Provide the (x, y) coordinate of the cell's center where the given text is located.  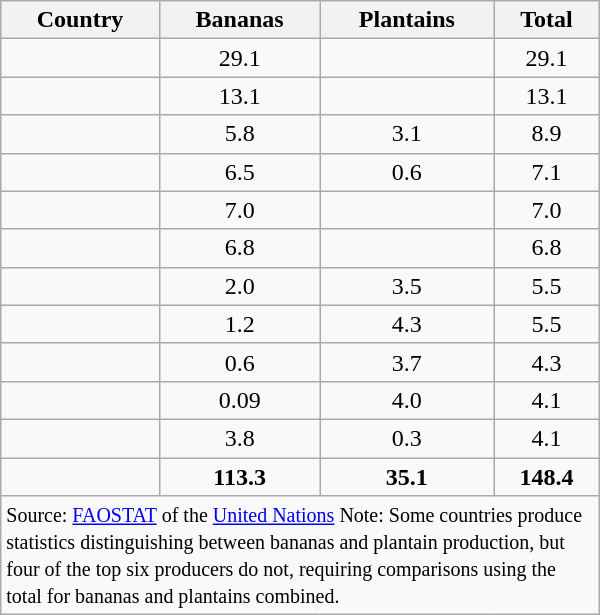
3.1 (407, 134)
35.1 (407, 477)
3.5 (407, 286)
148.4 (547, 477)
7.1 (547, 172)
1.2 (240, 324)
0.09 (240, 400)
3.8 (240, 438)
Total (547, 20)
8.9 (547, 134)
Country (80, 20)
4.0 (407, 400)
5.8 (240, 134)
113.3 (240, 477)
6.5 (240, 172)
2.0 (240, 286)
3.7 (407, 362)
0.3 (407, 438)
Bananas (240, 20)
Plantains (407, 20)
